Locate the cell with the specified text and output its [X, Y] center coordinate. 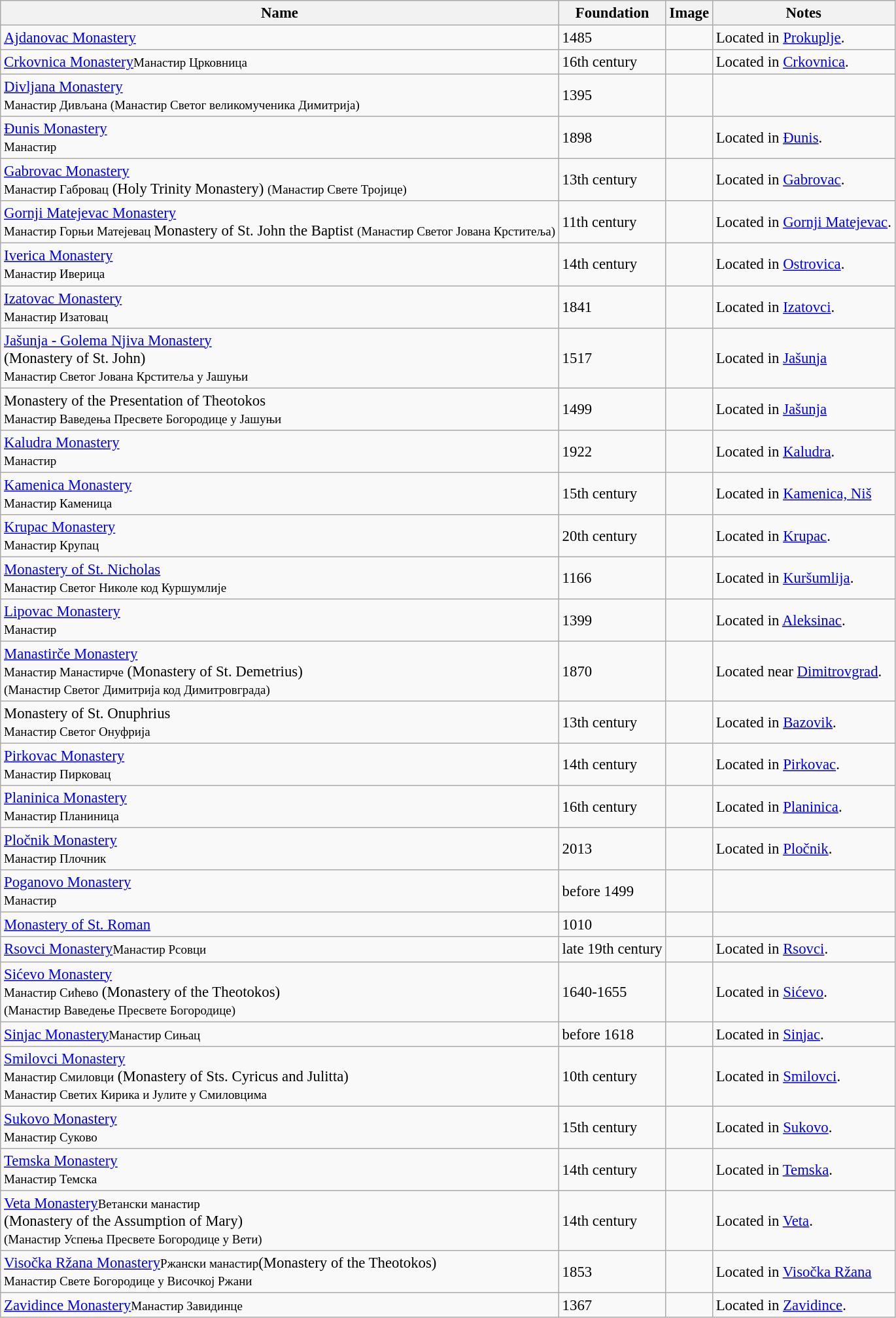
1166 [612, 578]
1517 [612, 358]
1870 [612, 671]
Lipovac MonasteryМанастир [280, 620]
Foundation [612, 13]
Located in Aleksinac. [803, 620]
Sinjac MonasteryМанастир Сињац [280, 1034]
Monastery of the Presentation of TheotokosМанастир Ваведења Пресвете Богородице у Јашуњи [280, 409]
late 19th century [612, 950]
1922 [612, 451]
Pločnik MonasteryМанастир Плочник [280, 849]
1395 [612, 95]
1399 [612, 620]
1485 [612, 38]
Iverica MonasteryМанастир Иверица [280, 264]
Sukovo MonasteryМанастир Суково [280, 1128]
Smilovci MonasteryМанастир Смиловци (Monastery of Sts. Cyricus and Julitta)Манастир Светих Кирика и Јулите у Смиловцима [280, 1076]
Izatovac MonasteryМанастир Изатовац [280, 307]
Located in Prokuplje. [803, 38]
2013 [612, 849]
Image [689, 13]
Crkovnica MonasteryМанастир Црковница [280, 62]
Planinica MonasteryМанастир Планиница [280, 807]
Located in Kamenica, Niš [803, 493]
before 1618 [612, 1034]
11th century [612, 222]
before 1499 [612, 891]
Located in Crkovnica. [803, 62]
Located in Pirkovac. [803, 765]
Kamenica MonasteryМанастир Каменица [280, 493]
Kaludra MonasteryМанастир [280, 451]
Located in Đunis. [803, 137]
1841 [612, 307]
1640-1655 [612, 992]
Monastery of St. Roman [280, 925]
Monastery of St. NicholasМанастир Светог Николе код Куршумлије [280, 578]
Located in Sinjac. [803, 1034]
Located in Bazovik. [803, 722]
Located in Kuršumlija. [803, 578]
Notes [803, 13]
Located in Gornji Matejevac. [803, 222]
Located in Izatovci. [803, 307]
1010 [612, 925]
Monastery of St. OnuphriusМанастир Светог Онуфрија [280, 722]
Located in Sićevo. [803, 992]
Located in Krupac. [803, 536]
10th century [612, 1076]
Located in Veta. [803, 1221]
Sićevo MonasteryМанастир Сићево (Monastery of the Theotokos)(Манастир Ваведење Пресвете Богородице) [280, 992]
Located in Visočka Ržana [803, 1272]
Located in Planinica. [803, 807]
Jašunja - Golema Njiva Monastery(Monastery of St. John)Манастир Светог Јована Крститеља у Јашуњи [280, 358]
Gornji Matejevac MonasteryМанастир Горњи Матејевац Monastery of St. John the Baptist (Манастир Светог Јована Крститеља) [280, 222]
Located in Kaludra. [803, 451]
1898 [612, 137]
Located near Dimitrovgrad. [803, 671]
1853 [612, 1272]
Located in Gabrovac. [803, 181]
Ajdanovac Monastery [280, 38]
Krupac MonasteryМанастир Крупац [280, 536]
Temska MonasteryМанастир Темска [280, 1170]
Located in Ostrovica. [803, 264]
Located in Temska. [803, 1170]
Gabrovac MonasteryМанастир Габровац (Holy Trinity Monastery) (Манастир Свете Тројице) [280, 181]
Located in Pločnik. [803, 849]
20th century [612, 536]
Veta MonasteryВетански манастир(Monastery of the Assumption of Mary)(Манастир Успења Пресвете Богородице у Вети) [280, 1221]
Visočka Ržana MonasteryРжански манастир(Monastery of the Theotokos)Манастир Свете Богородице у Височкој Ржани [280, 1272]
Manastirče MonasteryМанастир Манастирче (Monastery of St. Demetrius)(Манастир Светог Димитрија код Димитровграда) [280, 671]
Zavidince MonasteryМанастир Завидинце [280, 1305]
Name [280, 13]
1499 [612, 409]
Đunis MonasteryМанастир [280, 137]
Located in Zavidince. [803, 1305]
Located in Sukovo. [803, 1128]
Located in Smilovci. [803, 1076]
Poganovo MonasteryМанастир [280, 891]
Divljana MonasteryМанастир Дивљана (Манастир Светог великомученика Димитрија) [280, 95]
1367 [612, 1305]
Rsovci MonasteryМанастир Рсовци [280, 950]
Located in Rsovci. [803, 950]
Pirkovac MonasteryМанастир Пирковац [280, 765]
